Find where the given text appears and provide that cell's center as [x, y] coordinate. 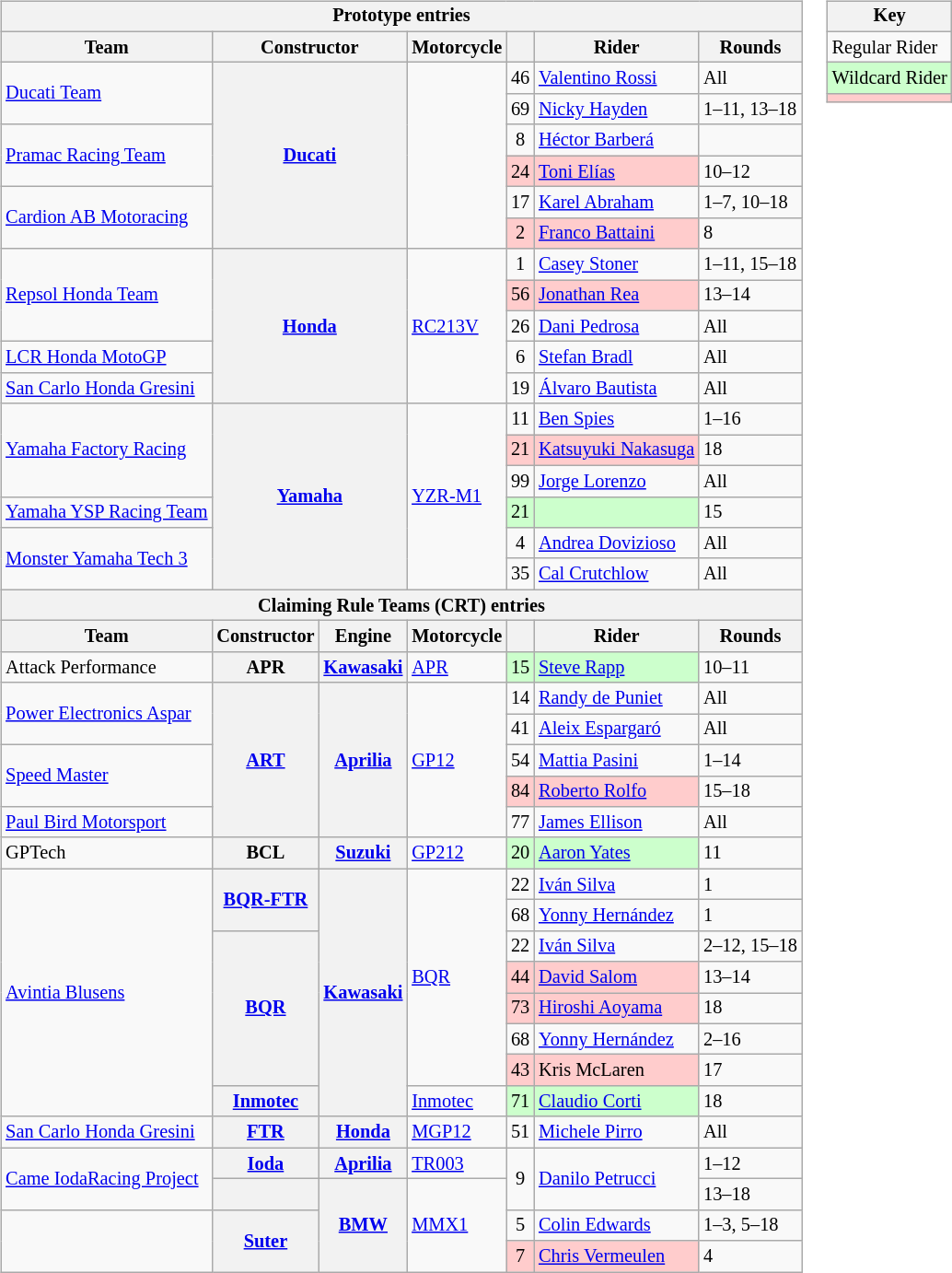
Wildcard Rider [889, 78]
Speed Master [107, 776]
Paul Bird Motorsport [107, 823]
2–16 [750, 1039]
Karel Abraham [617, 203]
Nicky Hayden [617, 110]
Power Electronics Aspar [107, 713]
2 [520, 233]
13–18 [750, 1195]
Ben Spies [617, 419]
Suzuki [364, 853]
6 [520, 357]
51 [520, 1132]
1–12 [750, 1163]
9 [520, 1179]
BCL [265, 853]
Hiroshi Aoyama [617, 1009]
Key [889, 17]
20 [520, 853]
ART [265, 760]
41 [520, 730]
Kris McLaren [617, 1070]
Ducati [309, 156]
Valentino Rossi [617, 78]
73 [520, 1009]
1–7, 10–18 [750, 203]
RC213V [457, 326]
Regular Rider [889, 47]
Stefan Bradl [617, 357]
Dani Pedrosa [617, 326]
Prototype entries [401, 17]
GP212 [457, 853]
1–14 [750, 760]
2–12, 15–18 [750, 946]
99 [520, 481]
James Ellison [617, 823]
Engine [364, 636]
Claudio Corti [617, 1102]
1–11, 15–18 [750, 264]
14 [520, 698]
Álvaro Bautista [617, 389]
1–3, 5–18 [750, 1225]
TR003 [457, 1163]
Michele Pirro [617, 1132]
84 [520, 791]
5 [520, 1225]
YZR-M1 [457, 496]
44 [520, 977]
Casey Stoner [617, 264]
Came IodaRacing Project [107, 1179]
35 [520, 574]
Yamaha YSP Racing Team [107, 512]
1–11, 13–18 [750, 110]
77 [520, 823]
Jorge Lorenzo [617, 481]
Katsuyuki Nakasuga [617, 450]
Danilo Petrucci [617, 1179]
71 [520, 1102]
Monster Yamaha Tech 3 [107, 558]
Jonathan Rea [617, 296]
7 [520, 1256]
Chris Vermeulen [617, 1256]
Attack Performance [107, 667]
Ducati Team [107, 94]
10–11 [750, 667]
LCR Honda MotoGP [107, 357]
Yamaha [309, 496]
Steve Rapp [617, 667]
Yamaha Factory Racing [107, 450]
BMW [364, 1225]
David Salom [617, 977]
Suter [265, 1240]
Avintia Blusens [107, 993]
Andrea Dovizioso [617, 543]
1–16 [750, 419]
24 [520, 171]
Aaron Yates [617, 853]
Repsol Honda Team [107, 295]
26 [520, 326]
19 [520, 389]
43 [520, 1070]
Mattia Pasini [617, 760]
Franco Battaini [617, 233]
Colin Edwards [617, 1225]
Cardion AB Motoracing [107, 217]
BQR-FTR [265, 899]
56 [520, 296]
Pramac Racing Team [107, 155]
15–18 [750, 791]
54 [520, 760]
GP12 [457, 760]
Héctor Barberá [617, 140]
FTR [265, 1132]
46 [520, 78]
Ioda [265, 1163]
MGP12 [457, 1132]
Toni Elías [617, 171]
MMX1 [457, 1225]
Cal Crutchlow [617, 574]
Claiming Rule Teams (CRT) entries [401, 605]
10–12 [750, 171]
Randy de Puniet [617, 698]
69 [520, 110]
Aleix Espargaró [617, 730]
Roberto Rolfo [617, 791]
GPTech [107, 853]
